Scan for the cell matching the given text and deliver its [X, Y] coordinate at center. 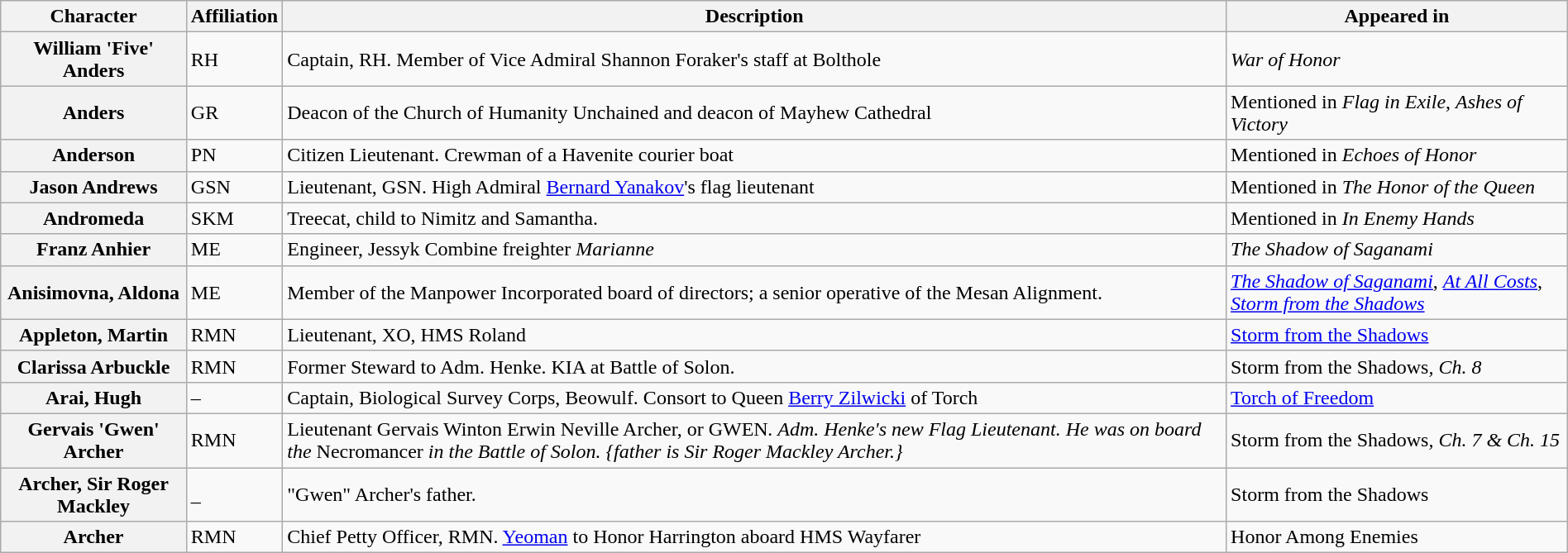
Appleton, Martin [94, 335]
Archer [94, 537]
Clarissa Arbuckle [94, 366]
SKM [234, 218]
Jason Andrews [94, 187]
Appeared in [1398, 17]
_ [234, 494]
Former Steward to Adm. Henke. KIA at Battle of Solon. [754, 366]
Arai, Hugh [94, 398]
Gervais 'Gwen' Archer [94, 440]
– [234, 398]
Citizen Lieutenant. Crewman of a Havenite courier boat [754, 155]
Archer, Sir Roger Mackley [94, 494]
The Shadow of Saganami [1398, 250]
War of Honor [1398, 60]
Franz Anhier [94, 250]
Storm from the Shadows, Ch. 8 [1398, 366]
Anderson [94, 155]
Captain, RH. Member of Vice Admiral Shannon Foraker's staff at Bolthole [754, 60]
"Gwen" Archer's father. [754, 494]
RH [234, 60]
Mentioned in Flag in Exile, Ashes of Victory [1398, 112]
Andromeda [94, 218]
Lieutenant, XO, HMS Roland [754, 335]
William 'Five' Anders [94, 60]
Mentioned in The Honor of the Queen [1398, 187]
Torch of Freedom [1398, 398]
Storm from the Shadows, Ch. 7 & Ch. 15 [1398, 440]
Captain, Biological Survey Corps, Beowulf. Consort to Queen Berry Zilwicki of Torch [754, 398]
Engineer, Jessyk Combine freighter Marianne [754, 250]
Lieutenant, GSN. High Admiral Bernard Yanakov's flag lieutenant [754, 187]
The Shadow of Saganami, At All Costs, Storm from the Shadows [1398, 293]
Deacon of the Church of Humanity Unchained and deacon of Mayhew Cathedral [754, 112]
PN [234, 155]
Honor Among Enemies [1398, 537]
Anisimovna, Aldona [94, 293]
GR [234, 112]
Affiliation [234, 17]
Mentioned in In Enemy Hands [1398, 218]
Chief Petty Officer, RMN. Yeoman to Honor Harrington aboard HMS Wayfarer [754, 537]
Treecat, child to Nimitz and Samantha. [754, 218]
GSN [234, 187]
Character [94, 17]
Description [754, 17]
Mentioned in Echoes of Honor [1398, 155]
Member of the Manpower Incorporated board of directors; a senior operative of the Mesan Alignment. [754, 293]
Anders [94, 112]
